Detect which cell encompasses the target text, then output its [X, Y] center coordinate. 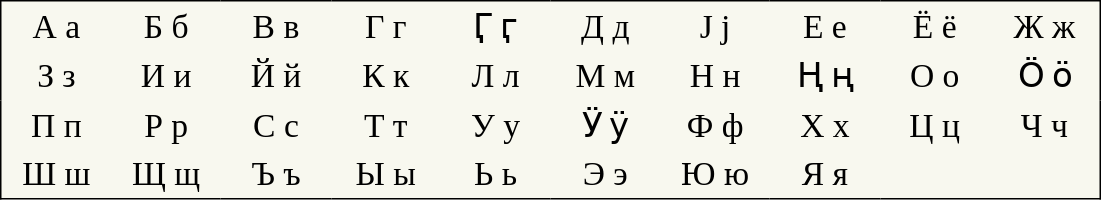
Л л [496, 76]
Д д [605, 26]
Э э [605, 174]
К к [386, 76]
Ь ь [496, 174]
Ж ж [1046, 26]
Й й [276, 76]
П п [56, 125]
Ӧ ӧ [1046, 76]
Е е [825, 26]
Н н [715, 76]
Ң ң [825, 76]
З з [56, 76]
Ы ы [386, 174]
И и [166, 76]
Ј ј [715, 26]
Щ щ [166, 174]
О о [935, 76]
А а [56, 26]
М м [605, 76]
Х х [825, 125]
Р р [166, 125]
Ш ш [56, 174]
У у [496, 125]
Ӷ ӷ [496, 26]
Ц ц [935, 125]
Ч ч [1046, 125]
Ъ ъ [276, 174]
Ӱ ӱ [605, 125]
Ф ф [715, 125]
Б б [166, 26]
С с [276, 125]
В в [276, 26]
Я я [825, 174]
Т т [386, 125]
Г г [386, 26]
Ё ё [935, 26]
Ю ю [715, 174]
